Pinpoint the cell where the given text exists, returning its (x, y) midpoint coordinate. 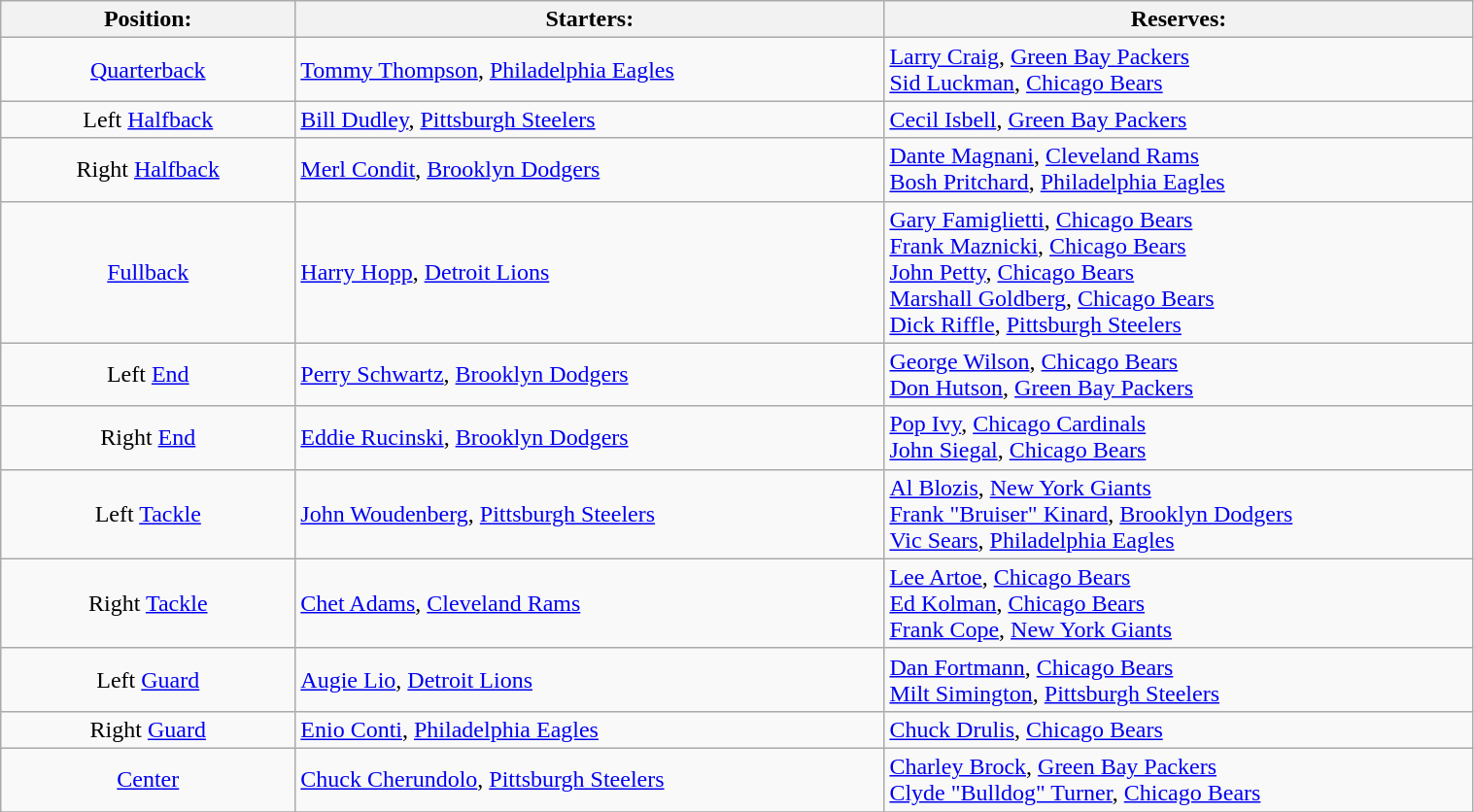
Chuck Cherundolo, Pittsburgh Steelers (590, 779)
Fullback (148, 272)
Right Halfback (148, 169)
Dan Fortmann, Chicago BearsMilt Simington, Pittsburgh Steelers (1179, 680)
Right End (148, 437)
Dante Magnani, Cleveland RamsBosh Pritchard, Philadelphia Eagles (1179, 169)
Enio Conti, Philadelphia Eagles (590, 729)
Pop Ivy, Chicago CardinalsJohn Siegal, Chicago Bears (1179, 437)
Eddie Rucinski, Brooklyn Dodgers (590, 437)
Left Guard (148, 680)
Chuck Drulis, Chicago Bears (1179, 729)
Position: (148, 19)
Lee Artoe, Chicago BearsEd Kolman, Chicago BearsFrank Cope, New York Giants (1179, 603)
Right Guard (148, 729)
Left End (148, 375)
Cecil Isbell, Green Bay Packers (1179, 119)
Augie Lio, Detroit Lions (590, 680)
Larry Craig, Green Bay PackersSid Luckman, Chicago Bears (1179, 70)
Left Halfback (148, 119)
Merl Condit, Brooklyn Dodgers (590, 169)
Center (148, 779)
Al Blozis, New York GiantsFrank "Bruiser" Kinard, Brooklyn DodgersVic Sears, Philadelphia Eagles (1179, 514)
Charley Brock, Green Bay PackersClyde "Bulldog" Turner, Chicago Bears (1179, 779)
Right Tackle (148, 603)
Left Tackle (148, 514)
Starters: (590, 19)
Bill Dudley, Pittsburgh Steelers (590, 119)
Harry Hopp, Detroit Lions (590, 272)
John Woudenberg, Pittsburgh Steelers (590, 514)
Perry Schwartz, Brooklyn Dodgers (590, 375)
George Wilson, Chicago BearsDon Hutson, Green Bay Packers (1179, 375)
Chet Adams, Cleveland Rams (590, 603)
Quarterback (148, 70)
Tommy Thompson, Philadelphia Eagles (590, 70)
Reserves: (1179, 19)
